Provide the [x, y] coordinate of the cell's center where the given text is located.  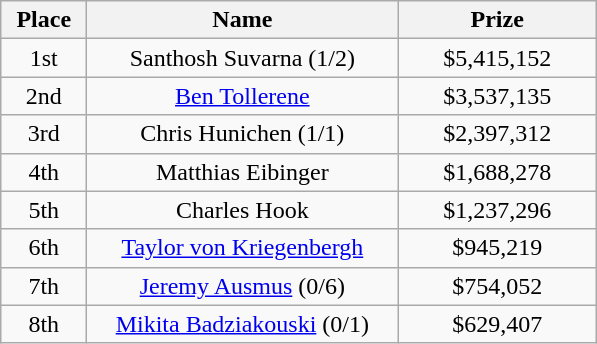
4th [44, 172]
$1,688,278 [498, 172]
8th [44, 324]
$3,537,135 [498, 96]
3rd [44, 134]
$945,219 [498, 248]
$629,407 [498, 324]
Place [44, 20]
$5,415,152 [498, 58]
1st [44, 58]
Prize [498, 20]
6th [44, 248]
7th [44, 286]
$754,052 [498, 286]
Jeremy Ausmus (0/6) [242, 286]
Charles Hook [242, 210]
Name [242, 20]
Taylor von Kriegenbergh [242, 248]
$2,397,312 [498, 134]
Santhosh Suvarna (1/2) [242, 58]
$1,237,296 [498, 210]
Matthias Eibinger [242, 172]
Mikita Badziakouski (0/1) [242, 324]
5th [44, 210]
2nd [44, 96]
Ben Tollerene [242, 96]
Chris Hunichen (1/1) [242, 134]
